Capture the cell that displays the provided text and extract its [X, Y] central coordinate. 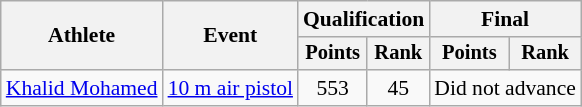
45 [398, 88]
10 m air pistol [230, 88]
Event [230, 36]
Qualification [364, 19]
Athlete [82, 36]
Khalid Mohamed [82, 88]
553 [332, 88]
Final [505, 19]
Did not advance [505, 88]
